Detect which cell encompasses the target text, then output its [X, Y] center coordinate. 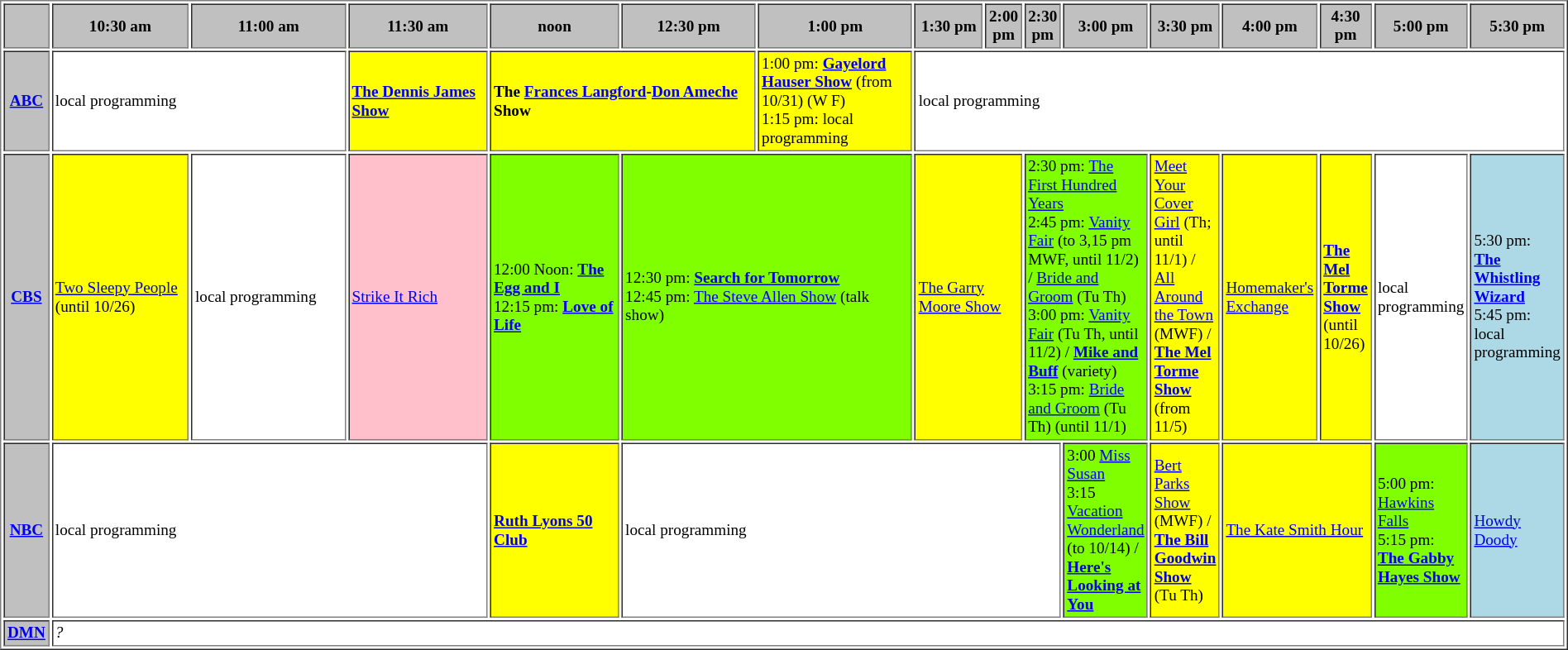
Howdy Doody [1518, 531]
Homemaker's Exchange [1270, 297]
5:30 pm [1518, 26]
2:00 pm [1003, 26]
Meet Your Cover Girl (Th; until 11/1) / All Around the Town (MWF) / The Mel Torme Show (from 11/5) [1185, 297]
4:30 pm [1346, 26]
5:00 pm [1421, 26]
11:00 am [268, 26]
1:00 pm: Gayelord Hauser Show (from 10/31) (W F)1:15 pm: local programming [835, 102]
4:00 pm [1270, 26]
Ruth Lyons 50 Club [555, 531]
1:30 pm [949, 26]
The Frances Langford-Don Ameche Show [624, 102]
The Dennis James Show [418, 102]
12:30 pm [689, 26]
ABC [26, 102]
5:00 pm: Hawkins Falls5:15 pm: The Gabby Hayes Show [1421, 531]
1:00 pm [835, 26]
The Kate Smith Hour [1297, 531]
12:30 pm: Search for Tomorrow12:45 pm: The Steve Allen Show (talk show) [767, 297]
The Mel Torme Show (until 10/26) [1346, 297]
NBC [26, 531]
10:30 am [120, 26]
? [807, 633]
DMN [26, 633]
2:30 pm [1043, 26]
12:00 Noon: The Egg and I12:15 pm: Love of Life [555, 297]
Strike It Rich [418, 297]
noon [555, 26]
3:00 pm [1106, 26]
CBS [26, 297]
Two Sleepy People (until 10/26) [120, 297]
3:00 Miss Susan3:15 Vacation Wonderland (to 10/14) / Here's Looking at You [1106, 531]
The Garry Moore Show [968, 297]
Bert Parks Show (MWF) / The Bill Goodwin Show (Tu Th) [1185, 531]
5:30 pm: The Whistling Wizard5:45 pm: local programming [1518, 297]
11:30 am [418, 26]
3:30 pm [1185, 26]
